Output the (x, y) coordinate of the center of the cell containing the given text.  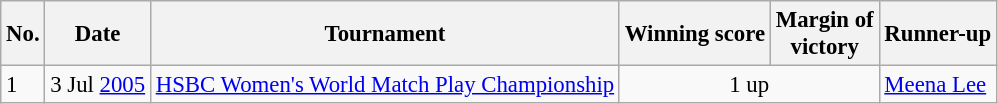
Meena Lee (938, 85)
1 (23, 85)
Runner-up (938, 34)
3 Jul 2005 (98, 85)
Tournament (384, 34)
No. (23, 34)
HSBC Women's World Match Play Championship (384, 85)
Date (98, 34)
Winning score (694, 34)
Margin ofvictory (824, 34)
1 up (749, 85)
